Detect which cell encompasses the target text, then output its [X, Y] center coordinate. 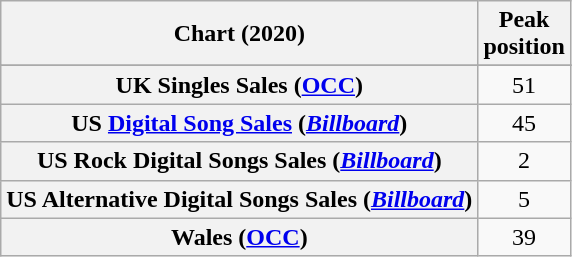
Peakposition [524, 34]
US Alternative Digital Songs Sales (Billboard) [240, 199]
51 [524, 85]
Chart (2020) [240, 34]
US Digital Song Sales (Billboard) [240, 123]
5 [524, 199]
45 [524, 123]
Wales (OCC) [240, 237]
UK Singles Sales (OCC) [240, 85]
2 [524, 161]
US Rock Digital Songs Sales (Billboard) [240, 161]
39 [524, 237]
